Search for the cell housing the specified text and yield its [X, Y] center coordinate. 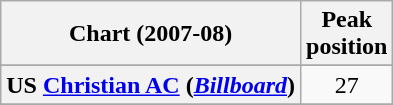
Chart (2007-08) [151, 34]
27 [347, 85]
US Christian AC (Billboard) [151, 85]
Peakposition [347, 34]
